Extract the (x, y) coordinate from the center of the cell holding the provided text.  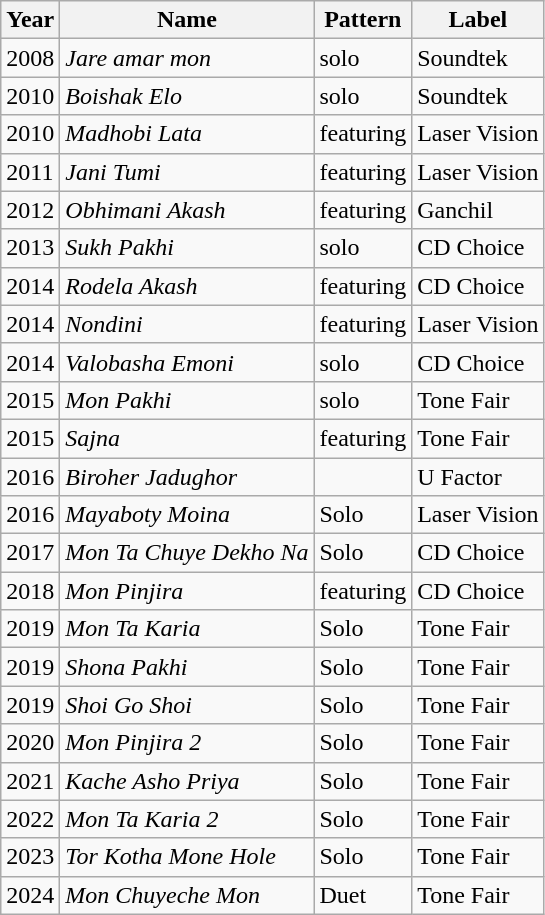
Shona Pakhi (187, 667)
2018 (30, 591)
Duet (363, 895)
U Factor (478, 477)
Sajna (187, 438)
2013 (30, 248)
Biroher Jadughor (187, 477)
2020 (30, 743)
Label (478, 20)
Madhobi Lata (187, 134)
2021 (30, 781)
Jani Tumi (187, 172)
2017 (30, 553)
Mayaboty Moina (187, 515)
Mon Ta Chuye Dekho Na (187, 553)
Jare amar mon (187, 58)
Mon Pinjira 2 (187, 743)
2008 (30, 58)
Sukh Pakhi (187, 248)
Tor Kotha Mone Hole (187, 857)
Pattern (363, 20)
Year (30, 20)
Mon Chuyeche Mon (187, 895)
Obhimani Akash (187, 210)
Mon Pinjira (187, 591)
Shoi Go Shoi (187, 705)
Mon Ta Karia 2 (187, 819)
2023 (30, 857)
2024 (30, 895)
Valobasha Emoni (187, 362)
2022 (30, 819)
Boishak Elo (187, 96)
Rodela Akash (187, 286)
Mon Pakhi (187, 400)
Kache Asho Priya (187, 781)
Nondini (187, 324)
2011 (30, 172)
Name (187, 20)
Ganchil (478, 210)
2012 (30, 210)
Mon Ta Karia (187, 629)
